Capture the cell that displays the provided text and extract its (X, Y) central coordinate. 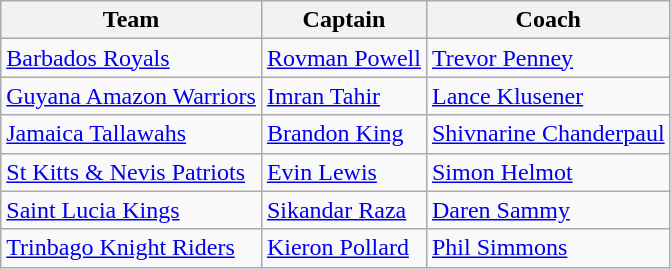
Phil Simmons (548, 248)
Shivnarine Chanderpaul (548, 134)
Sikandar Raza (344, 210)
Evin Lewis (344, 172)
Barbados Royals (132, 58)
Daren Sammy (548, 210)
Kieron Pollard (344, 248)
Imran Tahir (344, 96)
Brandon King (344, 134)
Coach (548, 20)
Captain (344, 20)
St Kitts & Nevis Patriots (132, 172)
Trinbago Knight Riders (132, 248)
Simon Helmot (548, 172)
Saint Lucia Kings (132, 210)
Guyana Amazon Warriors (132, 96)
Trevor Penney (548, 58)
Rovman Powell (344, 58)
Lance Klusener (548, 96)
Team (132, 20)
Jamaica Tallawahs (132, 134)
